Output the [X, Y] coordinate of the center of the cell containing the given text.  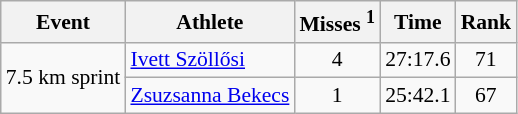
Zsuzsanna Bekecs [210, 96]
Ivett Szöllősi [210, 60]
7.5 km sprint [64, 78]
1 [337, 96]
27:17.6 [418, 60]
Athlete [210, 22]
Misses 1 [337, 22]
Time [418, 22]
4 [337, 60]
Rank [486, 22]
71 [486, 60]
25:42.1 [418, 96]
Event [64, 22]
67 [486, 96]
